Capture the cell that displays the provided text and extract its [X, Y] central coordinate. 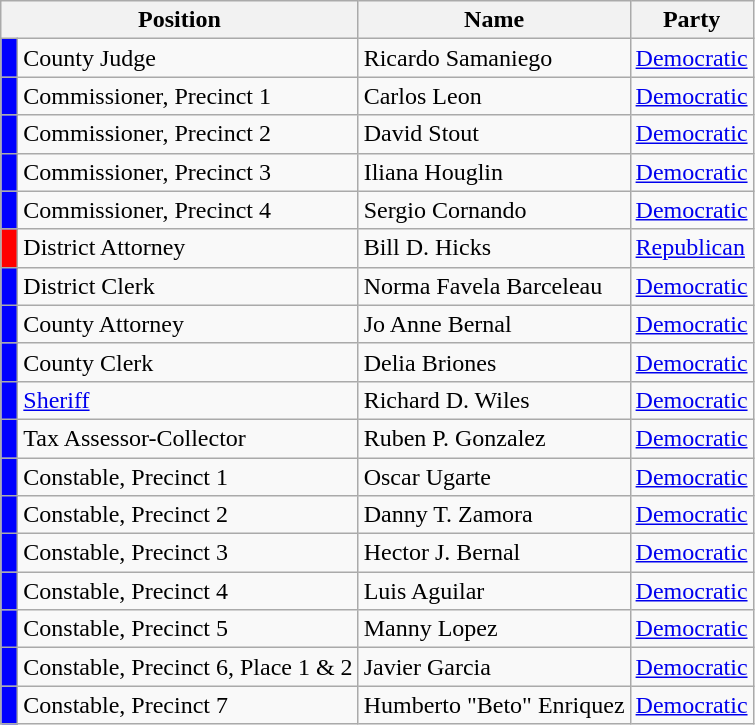
Constable, Precinct 2 [188, 515]
Ruben P. Gonzalez [494, 438]
Norma Favela Barceleau [494, 286]
Constable, Precinct 4 [188, 591]
Ricardo Samaniego [494, 58]
Constable, Precinct 1 [188, 477]
Carlos Leon [494, 96]
Richard D. Wiles [494, 400]
District Attorney [188, 248]
County Attorney [188, 324]
Danny T. Zamora [494, 515]
Commissioner, Precinct 1 [188, 96]
Name [494, 20]
Sheriff [188, 400]
Delia Briones [494, 362]
Sergio Cornando [494, 210]
Iliana Houglin [494, 172]
Republican [692, 248]
Manny Lopez [494, 629]
Bill D. Hicks [494, 248]
Oscar Ugarte [494, 477]
Humberto "Beto" Enriquez [494, 705]
Commissioner, Precinct 3 [188, 172]
Luis Aguilar [494, 591]
District Clerk [188, 286]
Constable, Precinct 7 [188, 705]
Hector J. Bernal [494, 553]
Party [692, 20]
Constable, Precinct 6, Place 1 & 2 [188, 667]
Position [180, 20]
Javier Garcia [494, 667]
County Clerk [188, 362]
Constable, Precinct 5 [188, 629]
Commissioner, Precinct 4 [188, 210]
Tax Assessor-Collector [188, 438]
County Judge [188, 58]
Jo Anne Bernal [494, 324]
David Stout [494, 134]
Constable, Precinct 3 [188, 553]
Commissioner, Precinct 2 [188, 134]
